Provide the [X, Y] coordinate of the cell's center where the given text is located.  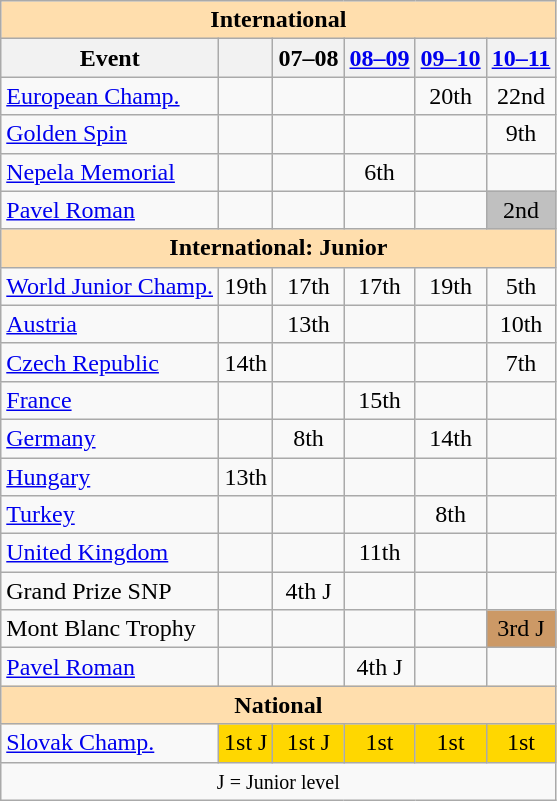
International [278, 20]
09–10 [450, 58]
7th [521, 362]
20th [450, 96]
Czech Republic [110, 362]
International: Junior [278, 248]
11th [380, 553]
Grand Prize SNP [110, 591]
08–09 [380, 58]
3rd J [521, 629]
Austria [110, 324]
07–08 [308, 58]
Slovak Champ. [110, 743]
Golden Spin [110, 134]
European Champ. [110, 96]
2nd [521, 210]
World Junior Champ. [110, 286]
National [278, 705]
Nepela Memorial [110, 172]
Event [110, 58]
J = Junior level [278, 781]
9th [521, 134]
15th [380, 400]
Mont Blanc Trophy [110, 629]
22nd [521, 96]
France [110, 400]
6th [380, 172]
10th [521, 324]
Hungary [110, 477]
Germany [110, 438]
Turkey [110, 515]
10–11 [521, 58]
5th [521, 286]
United Kingdom [110, 553]
